Search for the cell housing the specified text and yield its [x, y] center coordinate. 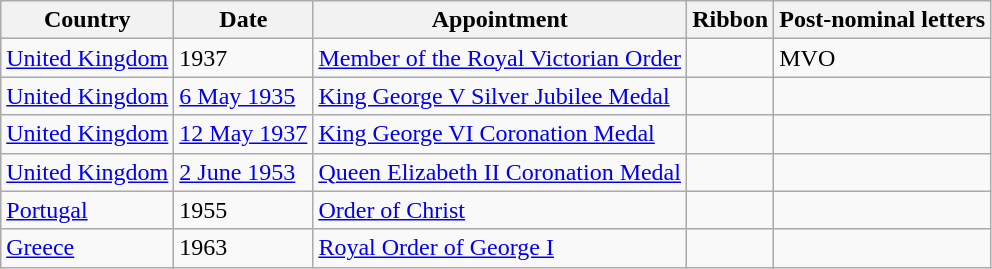
1937 [244, 58]
Greece [88, 248]
King George VI Coronation Medal [500, 134]
Post-nominal letters [882, 20]
1955 [244, 210]
Portugal [88, 210]
Country [88, 20]
Appointment [500, 20]
2 June 1953 [244, 172]
Queen Elizabeth II Coronation Medal [500, 172]
Ribbon [730, 20]
MVO [882, 58]
6 May 1935 [244, 96]
Royal Order of George I [500, 248]
King George V Silver Jubilee Medal [500, 96]
Member of the Royal Victorian Order [500, 58]
Order of Christ [500, 210]
Date [244, 20]
12 May 1937 [244, 134]
1963 [244, 248]
